Capture the cell that displays the provided text and extract its [x, y] central coordinate. 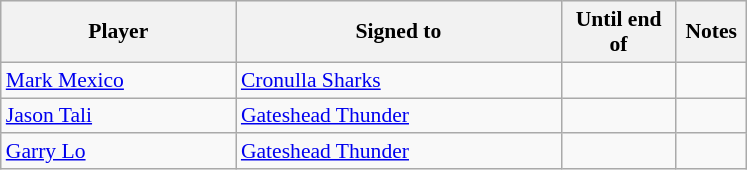
Garry Lo [118, 152]
Until end of [618, 32]
Cronulla Sharks [398, 80]
Notes [711, 32]
Player [118, 32]
Mark Mexico [118, 80]
Jason Tali [118, 116]
Signed to [398, 32]
